Provide the (x, y) coordinate of the cell's center where the given text is located.  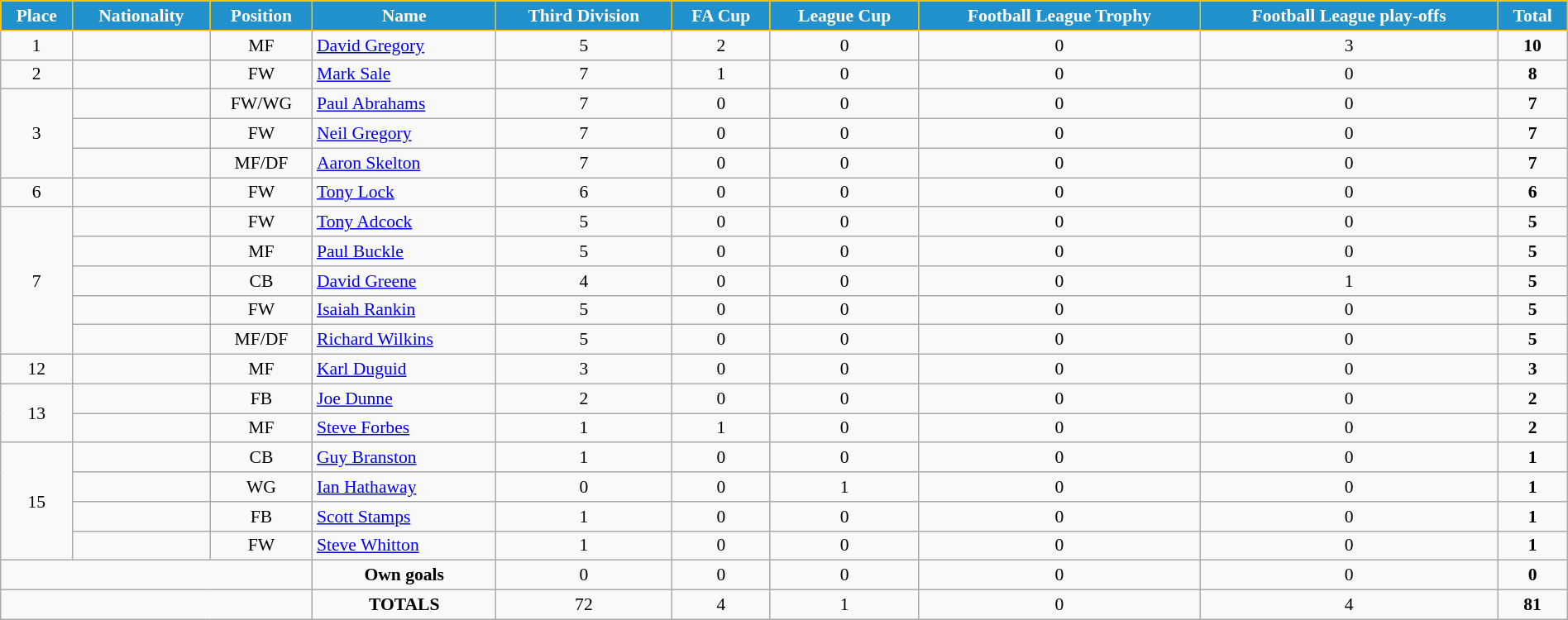
Position (261, 16)
Total (1532, 16)
13 (36, 413)
Aaron Skelton (404, 163)
Ian Hathaway (404, 487)
Neil Gregory (404, 134)
League Cup (844, 16)
15 (36, 502)
Isaiah Rankin (404, 310)
Third Division (584, 16)
Steve Forbes (404, 428)
Own goals (404, 575)
Tony Adcock (404, 222)
WG (261, 487)
Guy Branston (404, 458)
Tony Lock (404, 193)
Football League play-offs (1349, 16)
Joe Dunne (404, 398)
Name (404, 16)
Richard Wilkins (404, 340)
8 (1532, 74)
Nationality (141, 16)
FW/WG (261, 104)
Steve Whitton (404, 546)
FA Cup (721, 16)
Place (36, 16)
David Greene (404, 281)
Scott Stamps (404, 517)
12 (36, 370)
Karl Duguid (404, 370)
Paul Buckle (404, 251)
Football League Trophy (1059, 16)
Paul Abrahams (404, 104)
TOTALS (404, 605)
Mark Sale (404, 74)
10 (1532, 45)
David Gregory (404, 45)
72 (584, 605)
81 (1532, 605)
